Locate the cell with the specified text and output its [X, Y] center coordinate. 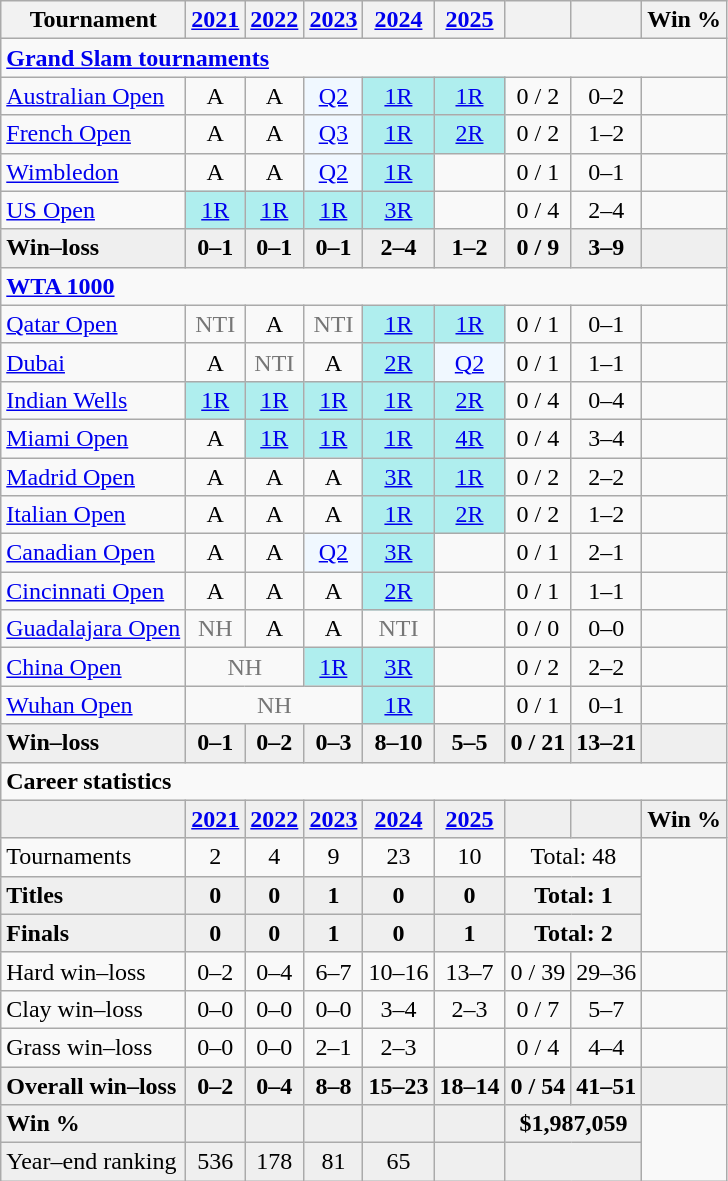
WTA 1000 [364, 286]
Year–end ranking [94, 1162]
Qatar Open [94, 324]
Madrid Open [94, 477]
5–7 [606, 1009]
Indian Wells [94, 400]
29–36 [606, 971]
China Open [94, 667]
Wimbledon [94, 172]
2 [216, 857]
French Open [94, 134]
Tournaments [94, 857]
Hard win–loss [94, 971]
8–10 [398, 743]
Tournament [94, 20]
15–23 [398, 1085]
0 / 0 [538, 629]
81 [334, 1162]
10 [470, 857]
Total: 1 [574, 895]
41–51 [606, 1085]
4 [274, 857]
4R [470, 438]
Miami Open [94, 438]
Wuhan Open [94, 705]
5–5 [470, 743]
Overall win–loss [94, 1085]
$1,987,059 [574, 1124]
Grand Slam tournaments [364, 58]
6–7 [334, 971]
9 [334, 857]
3–9 [606, 248]
Australian Open [94, 96]
Q3 [334, 134]
13–7 [470, 971]
Total: 48 [574, 857]
0 / 7 [538, 1009]
18–14 [470, 1085]
13–21 [606, 743]
0 / 54 [538, 1085]
536 [216, 1162]
US Open [94, 210]
Canadian Open [94, 553]
Guadalajara Open [94, 629]
Italian Open [94, 515]
0 / 39 [538, 971]
178 [274, 1162]
65 [398, 1162]
Dubai [94, 362]
23 [398, 857]
Cincinnati Open [94, 591]
0 / 21 [538, 743]
Clay win–loss [94, 1009]
10–16 [398, 971]
Career statistics [364, 781]
4–4 [606, 1047]
Total: 2 [574, 933]
Titles [94, 895]
0 / 9 [538, 248]
Grass win–loss [94, 1047]
0–3 [334, 743]
8–8 [334, 1085]
Finals [94, 933]
